Detect which cell encompasses the target text, then output its (x, y) center coordinate. 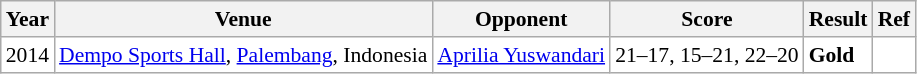
Opponent (521, 19)
Score (707, 19)
2014 (28, 55)
Gold (838, 55)
21–17, 15–21, 22–20 (707, 55)
Venue (243, 19)
Result (838, 19)
Ref (894, 19)
Year (28, 19)
Aprilia Yuswandari (521, 55)
Dempo Sports Hall, Palembang, Indonesia (243, 55)
